Locate the cell with the specified text and output its (x, y) center coordinate. 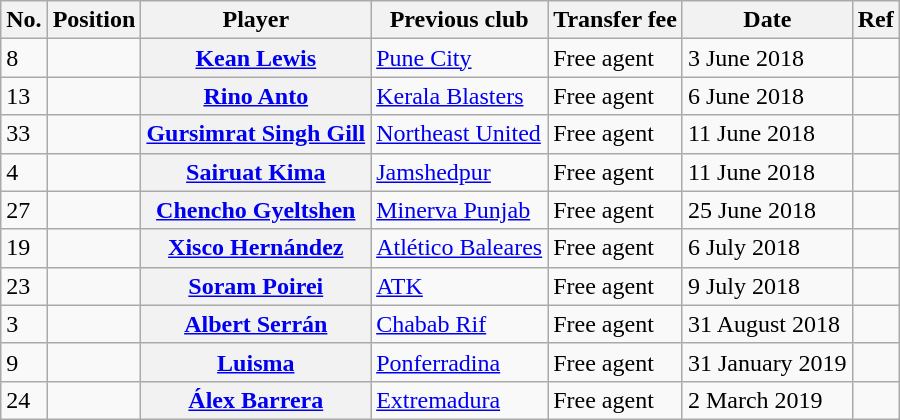
Soram Poirei (256, 286)
Xisco Hernández (256, 248)
Transfer fee (616, 20)
31 August 2018 (767, 324)
23 (24, 286)
Pune City (460, 58)
33 (24, 134)
No. (24, 20)
Northeast United (460, 134)
Kerala Blasters (460, 96)
Gursimrat Singh Gill (256, 134)
8 (24, 58)
Extremadura (460, 400)
Jamshedpur (460, 172)
27 (24, 210)
Chabab Rif (460, 324)
Atlético Baleares (460, 248)
24 (24, 400)
Kean Lewis (256, 58)
Sairuat Kima (256, 172)
25 June 2018 (767, 210)
Player (256, 20)
3 (24, 324)
Chencho Gyeltshen (256, 210)
Date (767, 20)
Position (94, 20)
Álex Barrera (256, 400)
2 March 2019 (767, 400)
6 July 2018 (767, 248)
31 January 2019 (767, 362)
3 June 2018 (767, 58)
13 (24, 96)
9 (24, 362)
ATK (460, 286)
4 (24, 172)
9 July 2018 (767, 286)
Rino Anto (256, 96)
Luisma (256, 362)
Ref (876, 20)
Previous club (460, 20)
6 June 2018 (767, 96)
19 (24, 248)
Ponferradina (460, 362)
Minerva Punjab (460, 210)
Albert Serrán (256, 324)
